Capture the cell that displays the provided text and extract its (x, y) central coordinate. 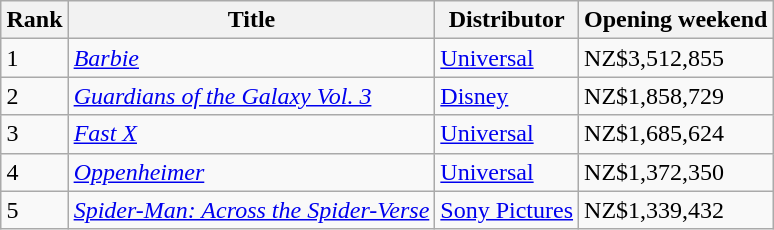
Distributor (507, 20)
Guardians of the Galaxy Vol. 3 (252, 96)
Disney (507, 96)
NZ$1,858,729 (676, 96)
Title (252, 20)
2 (34, 96)
4 (34, 172)
3 (34, 134)
Spider-Man: Across the Spider-Verse (252, 210)
Fast X (252, 134)
Oppenheimer (252, 172)
NZ$1,685,624 (676, 134)
Barbie (252, 58)
Sony Pictures (507, 210)
NZ$3,512,855 (676, 58)
Rank (34, 20)
1 (34, 58)
NZ$1,339,432 (676, 210)
NZ$1,372,350 (676, 172)
Opening weekend (676, 20)
5 (34, 210)
